Provide the [x, y] coordinate of the cell's center where the given text is located.  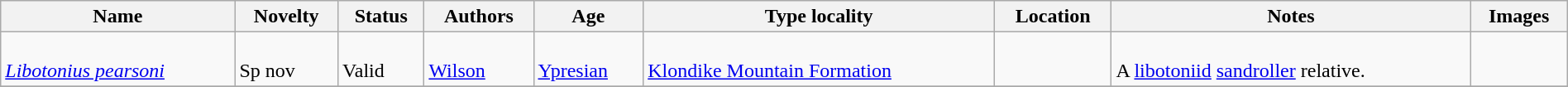
Klondike Mountain Formation [819, 60]
Name [117, 17]
Age [589, 17]
Ypresian [589, 60]
Status [381, 17]
Location [1054, 17]
Sp nov [286, 60]
Notes [1291, 17]
Images [1518, 17]
Authors [479, 17]
Novelty [286, 17]
Type locality [819, 17]
Valid [381, 60]
A libotoniid sandroller relative. [1291, 60]
Libotonius pearsoni [117, 60]
Wilson [479, 60]
